Identify which cell holds the provided text, then report its (x, y) central coordinate. 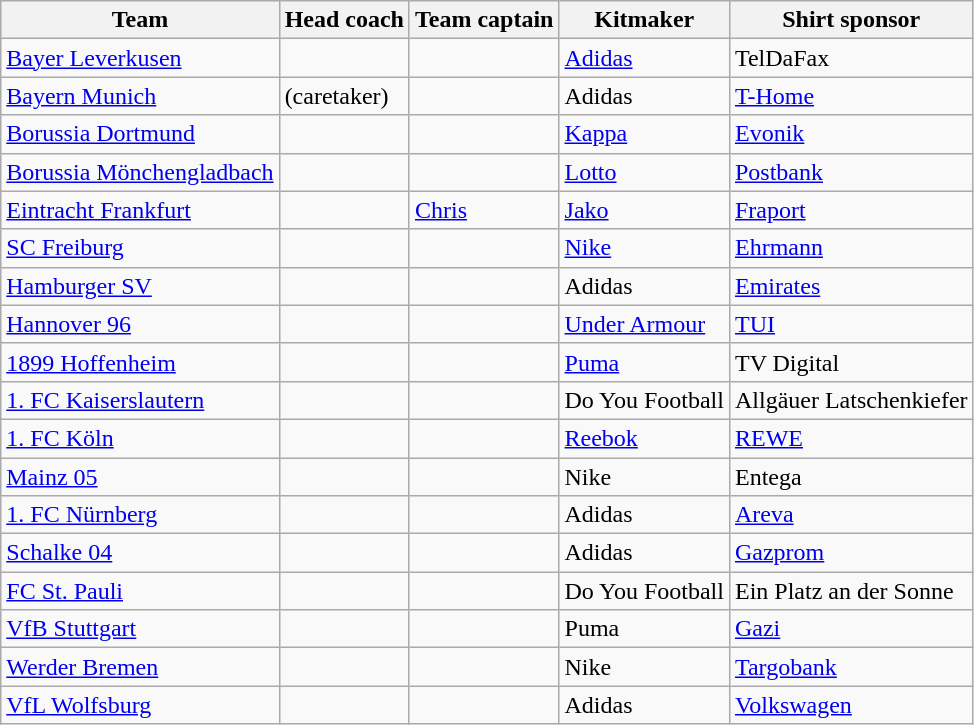
Gazprom (851, 553)
Hannover 96 (140, 324)
Jako (644, 210)
Kitmaker (644, 20)
TelDaFax (851, 58)
Team captain (484, 20)
VfL Wolfsburg (140, 705)
Lotto (644, 172)
1899 Hoffenheim (140, 362)
(caretaker) (344, 96)
Borussia Mönchengladbach (140, 172)
Reebok (644, 438)
Eintracht Frankfurt (140, 210)
Under Armour (644, 324)
Evonik (851, 134)
T-Home (851, 96)
SC Freiburg (140, 248)
TUI (851, 324)
Fraport (851, 210)
VfB Stuttgart (140, 629)
Shirt sponsor (851, 20)
1. FC Nürnberg (140, 515)
TV Digital (851, 362)
FC St. Pauli (140, 591)
Chris (484, 210)
Allgäuer Latschenkiefer (851, 400)
1. FC Köln (140, 438)
Mainz 05 (140, 477)
Werder Bremen (140, 667)
1. FC Kaiserslautern (140, 400)
Bayer Leverkusen (140, 58)
Entega (851, 477)
Hamburger SV (140, 286)
Borussia Dortmund (140, 134)
Postbank (851, 172)
Ehrmann (851, 248)
Head coach (344, 20)
Areva (851, 515)
Team (140, 20)
REWE (851, 438)
Schalke 04 (140, 553)
Kappa (644, 134)
Ein Platz an der Sonne (851, 591)
Emirates (851, 286)
Gazi (851, 629)
Targobank (851, 667)
Volkswagen (851, 705)
Bayern Munich (140, 96)
